Locate the cell with the specified text and output its [x, y] center coordinate. 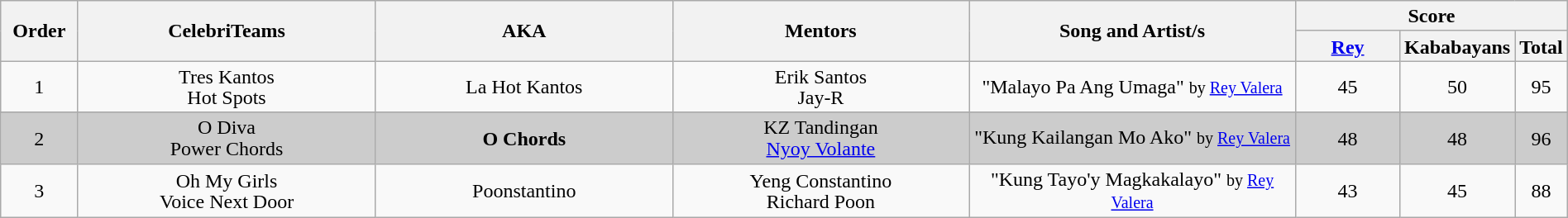
Oh My Girls Voice Next Door [227, 190]
Erik Santos Jay-R [820, 87]
Poonstantino [524, 190]
"Malayo Pa Ang Umaga" by Rey Valera [1133, 87]
Order [40, 31]
KZ Tandingan Nyoy Volante [820, 138]
Rey [1348, 46]
3 [40, 190]
"Kung Kailangan Mo Ako" by Rey Valera [1133, 138]
Yeng Constantino Richard Poon [820, 190]
"Kung Tayo'y Magkakalayo" by Rey Valera [1133, 190]
96 [1542, 138]
CelebriTeams [227, 31]
Total [1542, 46]
95 [1542, 87]
Song and Artist/s [1133, 31]
O Diva Power Chords [227, 138]
La Hot Kantos [524, 87]
88 [1542, 190]
Kababayans [1457, 46]
Score [1432, 17]
2 [40, 138]
Mentors [820, 31]
50 [1457, 87]
43 [1348, 190]
1 [40, 87]
O Chords [524, 138]
AKA [524, 31]
Tres Kantos Hot Spots [227, 87]
